Search for the cell housing the specified text and yield its [x, y] center coordinate. 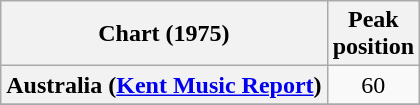
Australia (Kent Music Report) [164, 85]
Chart (1975) [164, 34]
Peakposition [373, 34]
60 [373, 85]
